Determine the (x, y) coordinate at the center of the cell enclosing the given text.  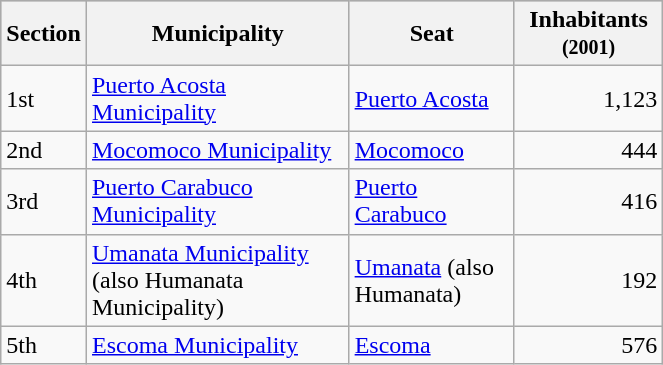
Puerto Acosta Municipality (218, 98)
Puerto Acosta (432, 98)
Seat (432, 34)
Municipality (218, 34)
3rd (44, 202)
Escoma (432, 345)
4th (44, 280)
416 (588, 202)
5th (44, 345)
Section (44, 34)
576 (588, 345)
Puerto Carabuco (432, 202)
Mocomoco (432, 150)
Umanata Municipality (also Humanata Municipality) (218, 280)
1st (44, 98)
Mocomoco Municipality (218, 150)
Puerto Carabuco Municipality (218, 202)
Escoma Municipality (218, 345)
1,123 (588, 98)
192 (588, 280)
2nd (44, 150)
444 (588, 150)
Umanata (also Humanata) (432, 280)
Inhabitants (2001) (588, 34)
